Output the [X, Y] coordinate of the center of the cell containing the given text.  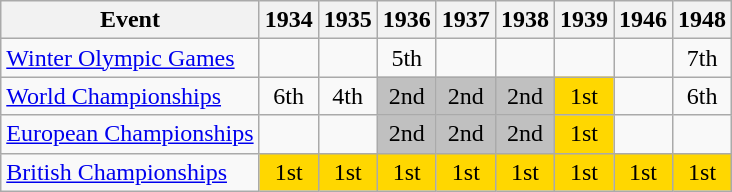
1948 [702, 20]
5th [406, 58]
7th [702, 58]
Event [130, 20]
Winter Olympic Games [130, 58]
European Championships [130, 134]
British Championships [130, 172]
1935 [348, 20]
World Championships [130, 96]
4th [348, 96]
1938 [524, 20]
1946 [644, 20]
1936 [406, 20]
1939 [584, 20]
1934 [288, 20]
1937 [466, 20]
